Pinpoint the cell where the given text exists, returning its [X, Y] midpoint coordinate. 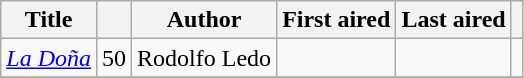
Author [204, 20]
First aired [336, 20]
Title [49, 20]
Last aired [454, 20]
La Doña [49, 58]
50 [114, 58]
Rodolfo Ledo [204, 58]
